Detect which cell encompasses the target text, then output its (x, y) center coordinate. 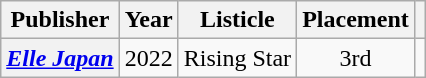
Rising Star (237, 58)
Listicle (237, 20)
Placement (356, 20)
Publisher (60, 20)
2022 (148, 58)
Year (148, 20)
3rd (356, 58)
Elle Japan (60, 58)
